Find where the given text appears and provide that cell's center as [X, Y] coordinate. 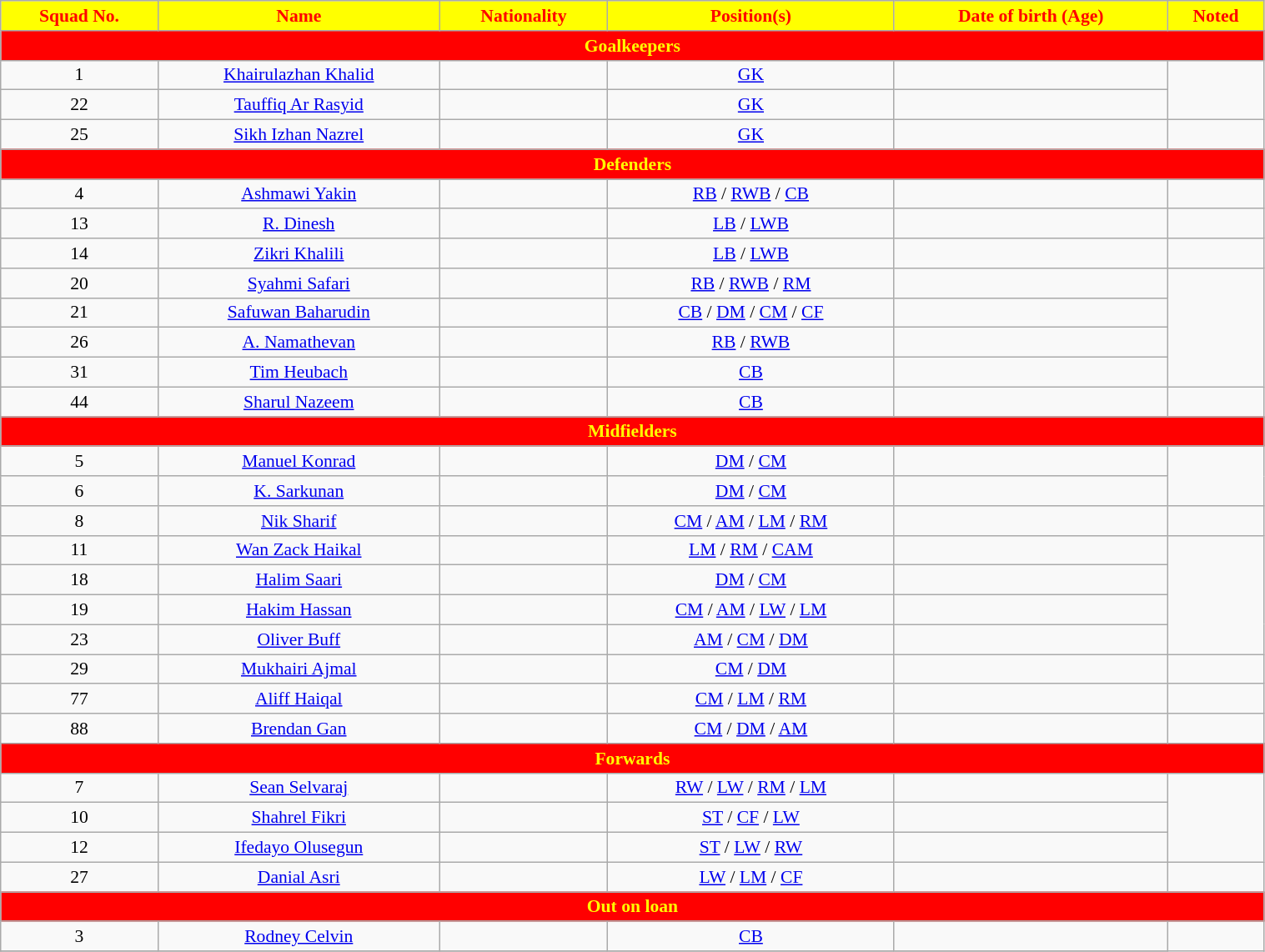
Zikri Khalili [299, 253]
Hakim Hassan [299, 610]
LM / RM / CAM [750, 550]
Nik Sharif [299, 521]
3 [79, 937]
44 [79, 402]
Ifedayo Olusegun [299, 848]
Manuel Konrad [299, 462]
12 [79, 848]
4 [79, 194]
14 [79, 253]
AM / CM / DM [750, 639]
27 [79, 877]
RW / LW / RM / LM [750, 788]
Halim Saari [299, 580]
6 [79, 491]
Noted [1216, 16]
Mukhairi Ajmal [299, 669]
CM / LM / RM [750, 699]
Date of birth (Age) [1031, 16]
1 [79, 75]
Midfielders [632, 432]
Sharul Nazeem [299, 402]
Brendan Gan [299, 729]
Wan Zack Haikal [299, 550]
23 [79, 639]
8 [79, 521]
5 [79, 462]
13 [79, 224]
10 [79, 818]
21 [79, 313]
77 [79, 699]
26 [79, 343]
RB / RWB / CB [750, 194]
RB / RWB / RM [750, 283]
Ashmawi Yakin [299, 194]
Tauffiq Ar Rasyid [299, 105]
CB / DM / CM / CF [750, 313]
18 [79, 580]
88 [79, 729]
Shahrel Fikri [299, 818]
Name [299, 16]
Forwards [632, 759]
Squad No. [79, 16]
Khairulazhan Khalid [299, 75]
LW / LM / CF [750, 877]
Syahmi Safari [299, 283]
Aliff Haiqal [299, 699]
CM / DM / AM [750, 729]
11 [79, 550]
Oliver Buff [299, 639]
7 [79, 788]
Rodney Celvin [299, 937]
Safuwan Baharudin [299, 313]
ST / LW / RW [750, 848]
25 [79, 135]
19 [79, 610]
CM / AM / LW / LM [750, 610]
K. Sarkunan [299, 491]
RB / RWB [750, 343]
Sean Selvaraj [299, 788]
Goalkeepers [632, 46]
Nationality [524, 16]
Tim Heubach [299, 373]
20 [79, 283]
Danial Asri [299, 877]
29 [79, 669]
R. Dinesh [299, 224]
31 [79, 373]
ST / CF / LW [750, 818]
Position(s) [750, 16]
22 [79, 105]
Sikh Izhan Nazrel [299, 135]
A. Namathevan [299, 343]
Out on loan [632, 907]
CM / DM [750, 669]
CM / AM / LM / RM [750, 521]
Defenders [632, 164]
